Search for the cell housing the specified text and yield its (X, Y) center coordinate. 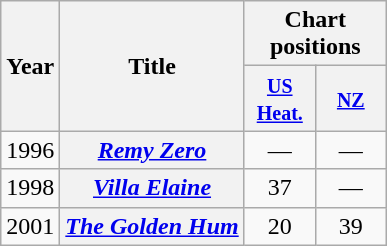
Remy Zero (152, 150)
The Golden Hum (152, 226)
20 (280, 226)
NZ (350, 98)
1998 (30, 188)
1996 (30, 150)
2001 (30, 226)
39 (350, 226)
USHeat. (280, 98)
Title (152, 66)
Villa Elaine (152, 188)
37 (280, 188)
Chart positions (315, 34)
Year (30, 66)
